For the text-containing cell, return its midpoint in (X, Y) coordinate format. 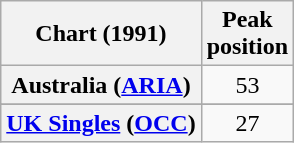
Peakposition (247, 34)
53 (247, 85)
UK Singles (OCC) (101, 123)
Chart (1991) (101, 34)
27 (247, 123)
Australia (ARIA) (101, 85)
